Locate the cell with the specified text and output its (x, y) center coordinate. 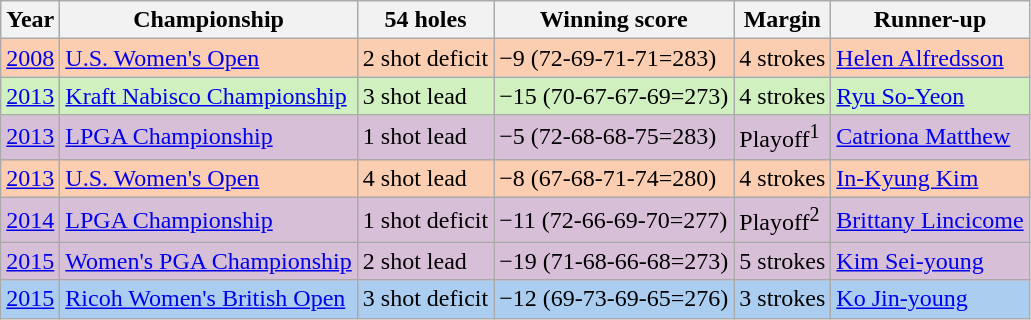
−11 (72-66-69-70=277) (614, 220)
Ko Jin-young (930, 299)
Catriona Matthew (930, 138)
−8 (67-68-71-74=280) (614, 178)
1 shot lead (425, 138)
3 strokes (782, 299)
In-Kyung Kim (930, 178)
2 shot deficit (425, 58)
Ryu So-Yeon (930, 96)
5 strokes (782, 261)
−5 (72-68-68-75=283) (614, 138)
−9 (72-69-71-71=283) (614, 58)
Kim Sei-young (930, 261)
Ricoh Women's British Open (208, 299)
−19 (71-68-66-68=273) (614, 261)
−15 (70-67-67-69=273) (614, 96)
Kraft Nabisco Championship (208, 96)
−12 (69-73-69-65=276) (614, 299)
1 shot deficit (425, 220)
Brittany Lincicome (930, 220)
3 shot deficit (425, 299)
3 shot lead (425, 96)
2008 (30, 58)
2014 (30, 220)
4 shot lead (425, 178)
Helen Alfredsson (930, 58)
Year (30, 20)
54 holes (425, 20)
Playoff1 (782, 138)
2 shot lead (425, 261)
Championship (208, 20)
Runner-up (930, 20)
Women's PGA Championship (208, 261)
Winning score (614, 20)
Playoff2 (782, 220)
Margin (782, 20)
